Determine the [X, Y] coordinate at the center of the cell enclosing the given text.  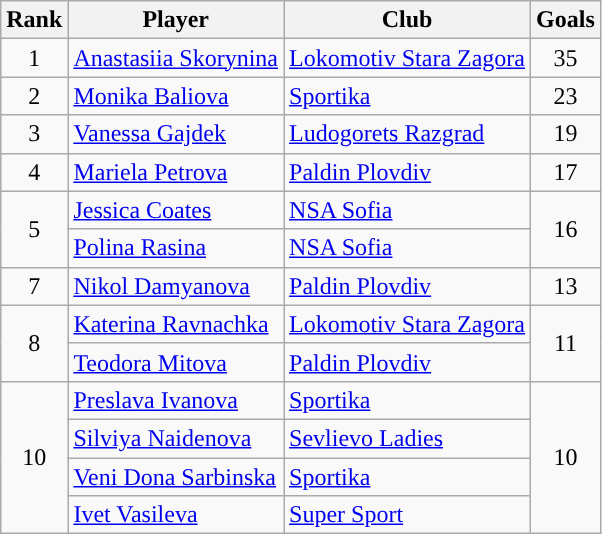
Vanessa Gajdek [176, 134]
7 [34, 286]
13 [566, 286]
1 [34, 58]
Monika Baliova [176, 96]
Player [176, 20]
Polina Rasina [176, 248]
5 [34, 229]
Ludogorets Razgrad [408, 134]
Nikol Damyanova [176, 286]
8 [34, 343]
Club [408, 20]
Ivet Vasileva [176, 515]
19 [566, 134]
Anastasiia Skorynina [176, 58]
Veni Dona Sarbinska [176, 477]
Preslava Ivanova [176, 400]
Rank [34, 20]
2 [34, 96]
16 [566, 229]
Jessica Coates [176, 210]
Mariela Petrova [176, 172]
Teodora Mitova [176, 362]
35 [566, 58]
Katerina Ravnachka [176, 324]
4 [34, 172]
Goals [566, 20]
11 [566, 343]
Silviya Naidenova [176, 438]
23 [566, 96]
Super Sport [408, 515]
Sevlievo Ladies [408, 438]
17 [566, 172]
3 [34, 134]
